Output the (x, y) coordinate of the center of the cell containing the given text.  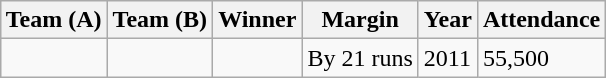
Year (448, 20)
By 21 runs (360, 58)
Winner (258, 20)
Margin (360, 20)
Attendance (541, 20)
Team (B) (160, 20)
55,500 (541, 58)
Team (A) (54, 20)
2011 (448, 58)
